Capture the cell that displays the provided text and extract its (x, y) central coordinate. 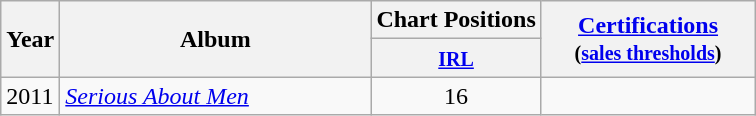
16 (456, 96)
2011 (30, 96)
Year (30, 39)
IRL (456, 58)
Serious About Men (216, 96)
Album (216, 39)
Certifications(sales thresholds) (648, 39)
Chart Positions (456, 20)
